Identify which cell holds the provided text, then report its (X, Y) central coordinate. 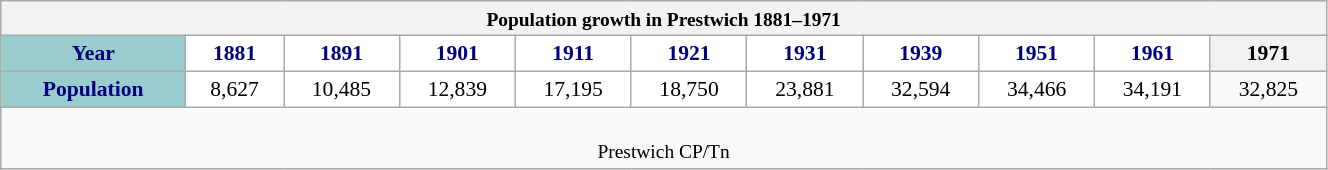
1881 (235, 54)
1931 (805, 54)
1961 (1153, 54)
17,195 (573, 90)
1971 (1268, 54)
34,191 (1153, 90)
1911 (573, 54)
1921 (689, 54)
1951 (1037, 54)
23,881 (805, 90)
Population (94, 90)
Prestwich CP/Tn (664, 138)
Population growth in Prestwich 1881–1971 (664, 18)
18,750 (689, 90)
12,839 (457, 90)
32,594 (921, 90)
Year (94, 54)
8,627 (235, 90)
32,825 (1268, 90)
1939 (921, 54)
1891 (342, 54)
34,466 (1037, 90)
10,485 (342, 90)
1901 (457, 54)
